Locate the cell with the specified text and output its (X, Y) center coordinate. 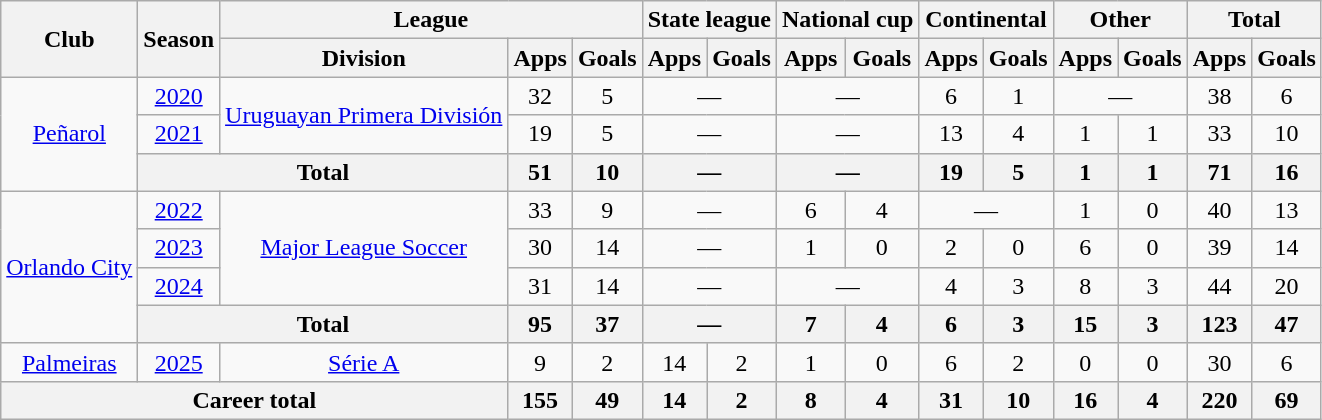
7 (810, 324)
Major League Soccer (364, 248)
39 (1219, 248)
38 (1219, 96)
51 (540, 172)
2021 (179, 134)
2020 (179, 96)
Continental (986, 20)
Série A (364, 362)
Peñarol (70, 134)
20 (1287, 286)
123 (1219, 324)
95 (540, 324)
Career total (254, 400)
2022 (179, 210)
Uruguayan Primera División (364, 115)
47 (1287, 324)
44 (1219, 286)
69 (1287, 400)
National cup (847, 20)
49 (607, 400)
2024 (179, 286)
Division (364, 58)
40 (1219, 210)
Palmeiras (70, 362)
Season (179, 39)
32 (540, 96)
71 (1219, 172)
37 (607, 324)
State league (709, 20)
Orlando City (70, 267)
2023 (179, 248)
155 (540, 400)
15 (1085, 324)
League (432, 20)
Other (1120, 20)
2025 (179, 362)
Club (70, 39)
220 (1219, 400)
